Search for the cell housing the specified text and yield its [X, Y] center coordinate. 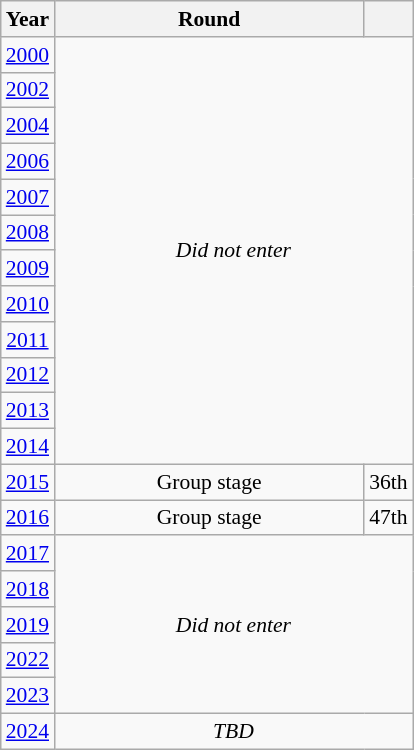
2007 [28, 197]
2019 [28, 625]
2014 [28, 447]
TBD [234, 732]
Round [209, 19]
2004 [28, 126]
36th [388, 482]
2002 [28, 90]
2011 [28, 340]
2022 [28, 660]
2024 [28, 732]
2016 [28, 518]
Year [28, 19]
2008 [28, 233]
2006 [28, 162]
2015 [28, 482]
2017 [28, 554]
2013 [28, 411]
2023 [28, 696]
2000 [28, 55]
2009 [28, 269]
2012 [28, 375]
2018 [28, 589]
47th [388, 518]
2010 [28, 304]
